Pinpoint the cell where the given text exists, returning its (x, y) midpoint coordinate. 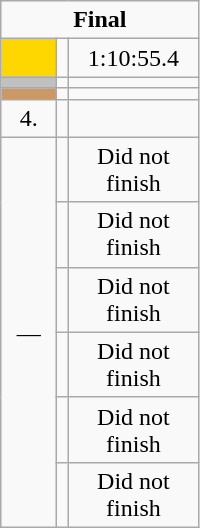
1:10:55.4 (134, 58)
— (29, 332)
4. (29, 118)
Final (100, 20)
